Return (X, Y) of the center of cell containing provided text 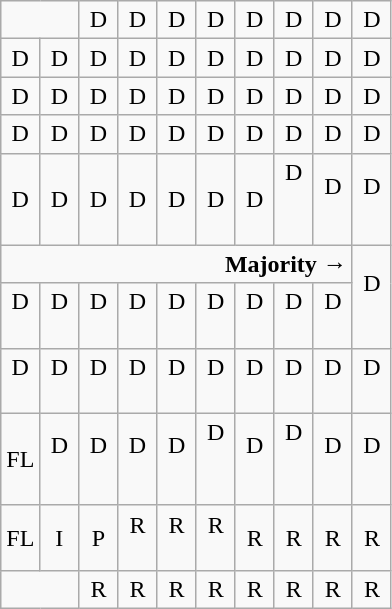
P (98, 538)
Majority → (177, 264)
I (60, 538)
